Determine the [x, y] coordinate at the center of the cell enclosing the given text.  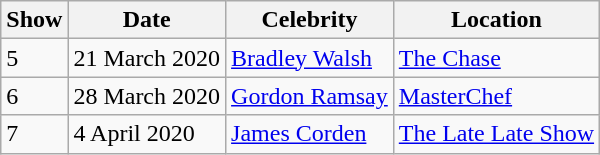
The Late Late Show [496, 134]
Gordon Ramsay [310, 96]
4 April 2020 [147, 134]
6 [34, 96]
Date [147, 20]
Show [34, 20]
28 March 2020 [147, 96]
7 [34, 134]
21 March 2020 [147, 58]
Location [496, 20]
The Chase [496, 58]
Bradley Walsh [310, 58]
Celebrity [310, 20]
5 [34, 58]
MasterChef [496, 96]
James Corden [310, 134]
